Extract the (x, y) coordinate from the center of the cell holding the provided text.  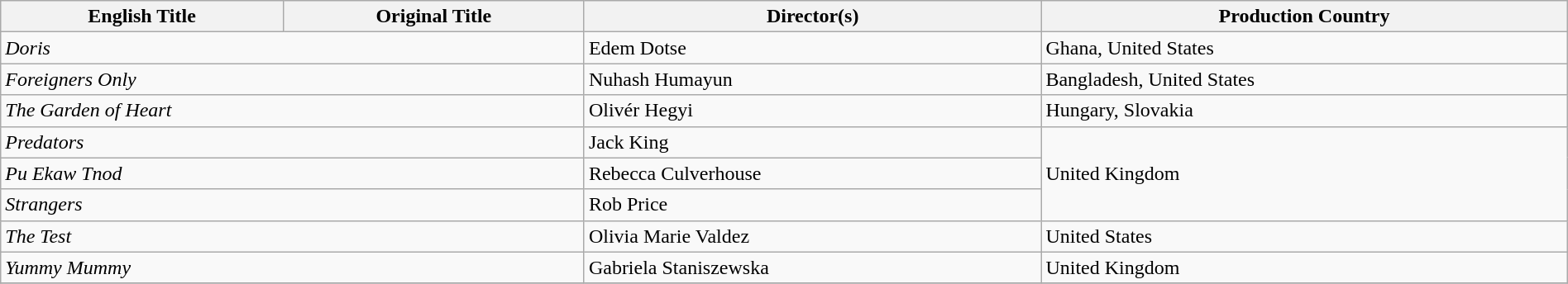
Strangers (293, 205)
Jack King (812, 142)
Gabriela Staniszewska (812, 267)
Original Title (433, 17)
Hungary, Slovakia (1304, 111)
Foreigners Only (293, 79)
Nuhash Humayun (812, 79)
Olivér Hegyi (812, 111)
Bangladesh, United States (1304, 79)
The Test (293, 236)
Rebecca Culverhouse (812, 173)
Yummy Mummy (293, 267)
Doris (293, 48)
The Garden of Heart (293, 111)
Rob Price (812, 205)
Pu Ekaw Tnod (293, 173)
Director(s) (812, 17)
English Title (142, 17)
Production Country (1304, 17)
United States (1304, 236)
Edem Dotse (812, 48)
Olivia Marie Valdez (812, 236)
Predators (293, 142)
Ghana, United States (1304, 48)
